Pinpoint the cell where the given text exists, returning its (x, y) midpoint coordinate. 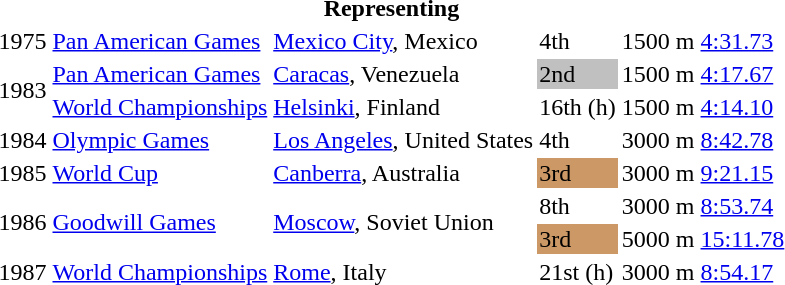
Moscow, Soviet Union (404, 222)
2nd (578, 74)
8th (578, 206)
Helsinki, Finland (404, 107)
16th (h) (578, 107)
Los Angeles, United States (404, 140)
World Championships (160, 107)
5000 m (658, 239)
Mexico City, Mexico (404, 41)
World Cup (160, 173)
Canberra, Australia (404, 173)
Olympic Games (160, 140)
Caracas, Venezuela (404, 74)
Goodwill Games (160, 222)
